Extract the [x, y] coordinate from the center of the cell holding the provided text.  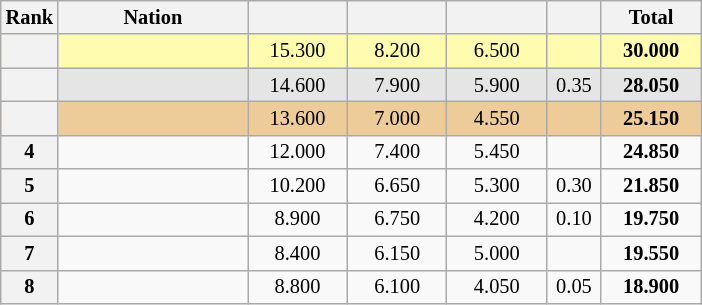
24.850 [651, 152]
18.900 [651, 287]
13.600 [298, 118]
21.850 [651, 186]
10.200 [298, 186]
5.300 [497, 186]
4.050 [497, 287]
6.150 [397, 253]
Nation [153, 17]
28.050 [651, 85]
7.400 [397, 152]
19.550 [651, 253]
14.600 [298, 85]
19.750 [651, 219]
0.10 [574, 219]
7 [30, 253]
7.000 [397, 118]
5.450 [497, 152]
4.550 [497, 118]
8.400 [298, 253]
Total [651, 17]
8.200 [397, 51]
0.05 [574, 287]
25.150 [651, 118]
0.30 [574, 186]
0.35 [574, 85]
6.100 [397, 287]
5.900 [497, 85]
5.000 [497, 253]
12.000 [298, 152]
15.300 [298, 51]
30.000 [651, 51]
Rank [30, 17]
6.650 [397, 186]
6.750 [397, 219]
8.900 [298, 219]
8.800 [298, 287]
4 [30, 152]
4.200 [497, 219]
8 [30, 287]
5 [30, 186]
6 [30, 219]
6.500 [497, 51]
7.900 [397, 85]
